Identify which cell holds the provided text, then report its [x, y] central coordinate. 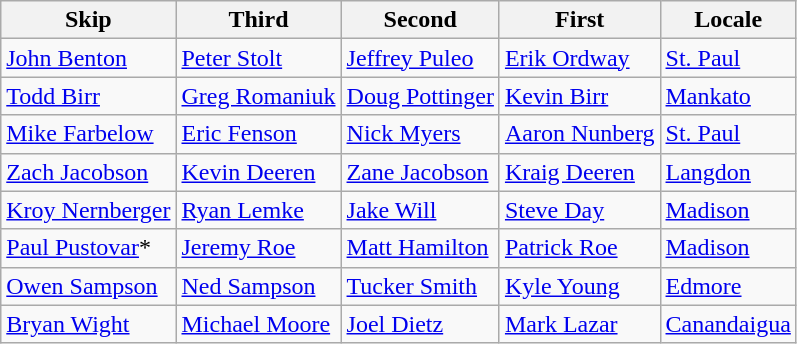
Canandaigua [728, 324]
Aaron Nunberg [580, 134]
Kraig Deeren [580, 172]
Matt Hamilton [420, 248]
Nick Myers [420, 134]
Zach Jacobson [88, 172]
Erik Ordway [580, 58]
Patrick Roe [580, 248]
Mark Lazar [580, 324]
Mankato [728, 96]
Skip [88, 20]
Jeremy Roe [258, 248]
Locale [728, 20]
Bryan Wight [88, 324]
John Benton [88, 58]
Jake Will [420, 210]
Ned Sampson [258, 286]
Langdon [728, 172]
Second [420, 20]
Ryan Lemke [258, 210]
Jeffrey Puleo [420, 58]
Peter Stolt [258, 58]
Kroy Nernberger [88, 210]
Greg Romaniuk [258, 96]
Kyle Young [580, 286]
Todd Birr [88, 96]
Edmore [728, 286]
Paul Pustovar* [88, 248]
Kevin Birr [580, 96]
Tucker Smith [420, 286]
Doug Pottinger [420, 96]
Michael Moore [258, 324]
Steve Day [580, 210]
Zane Jacobson [420, 172]
Kevin Deeren [258, 172]
First [580, 20]
Eric Fenson [258, 134]
Third [258, 20]
Mike Farbelow [88, 134]
Owen Sampson [88, 286]
Joel Dietz [420, 324]
